Detect which cell encompasses the target text, then output its [X, Y] center coordinate. 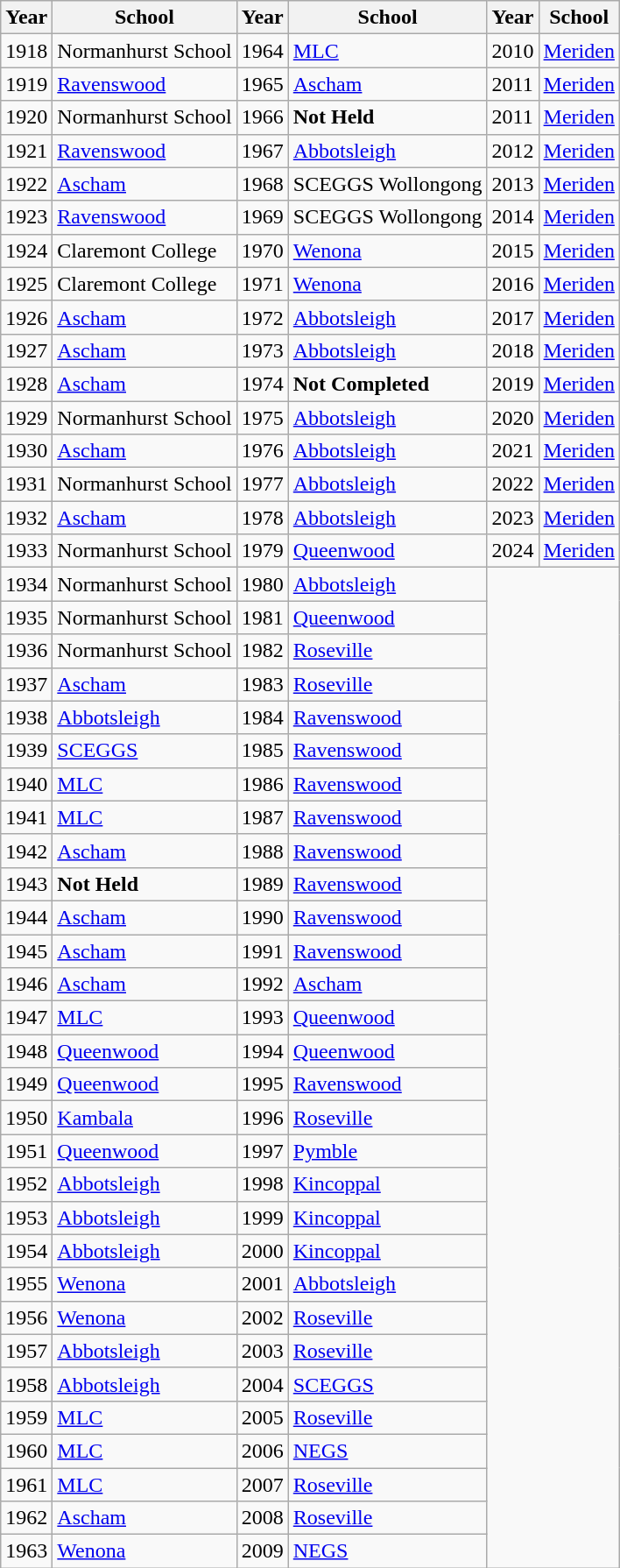
2018 [513, 350]
2004 [263, 1384]
1955 [26, 1284]
1937 [26, 684]
1924 [26, 251]
1998 [263, 1184]
1935 [26, 618]
1962 [26, 1518]
1936 [26, 651]
1951 [26, 1151]
2019 [513, 384]
1950 [26, 1118]
2009 [263, 1551]
1990 [263, 917]
1982 [263, 651]
2006 [263, 1451]
Pymble [387, 1151]
1934 [26, 584]
1984 [263, 717]
1985 [263, 751]
1961 [26, 1485]
1987 [263, 817]
1925 [26, 284]
2007 [263, 1485]
1949 [26, 1084]
2008 [263, 1518]
1943 [26, 884]
2000 [263, 1251]
1964 [263, 51]
1958 [26, 1384]
1940 [26, 784]
2024 [513, 551]
1963 [26, 1551]
1944 [26, 917]
1928 [26, 384]
1957 [26, 1351]
1945 [26, 950]
1932 [26, 518]
1988 [263, 851]
1966 [263, 117]
1933 [26, 551]
2002 [263, 1317]
1930 [26, 451]
1929 [26, 418]
1986 [263, 784]
1920 [26, 117]
1980 [263, 584]
1952 [26, 1184]
2017 [513, 317]
1992 [263, 985]
1939 [26, 751]
1996 [263, 1118]
1995 [263, 1084]
1927 [26, 350]
1922 [26, 184]
1969 [263, 217]
2016 [513, 284]
1983 [263, 684]
1959 [26, 1417]
1926 [26, 317]
1967 [263, 151]
1947 [26, 1018]
2023 [513, 518]
1970 [263, 251]
2001 [263, 1284]
1931 [26, 484]
1918 [26, 51]
2005 [263, 1417]
2010 [513, 51]
1946 [26, 985]
1978 [263, 518]
1989 [263, 884]
1968 [263, 184]
1972 [263, 317]
1974 [263, 384]
1976 [263, 451]
1954 [26, 1251]
1948 [26, 1051]
Kambala [144, 1118]
2014 [513, 217]
1971 [263, 284]
1965 [263, 84]
1923 [26, 217]
2020 [513, 418]
1977 [263, 484]
1991 [263, 950]
1979 [263, 551]
1921 [26, 151]
1997 [263, 1151]
1960 [26, 1451]
1981 [263, 618]
1919 [26, 84]
1941 [26, 817]
1956 [26, 1317]
2003 [263, 1351]
1994 [263, 1051]
2013 [513, 184]
2021 [513, 451]
2012 [513, 151]
1975 [263, 418]
1938 [26, 717]
2015 [513, 251]
Not Completed [387, 384]
1973 [263, 350]
1993 [263, 1018]
1942 [26, 851]
1999 [263, 1218]
2022 [513, 484]
1953 [26, 1218]
